For the text-containing cell, return its midpoint in (x, y) coordinate format. 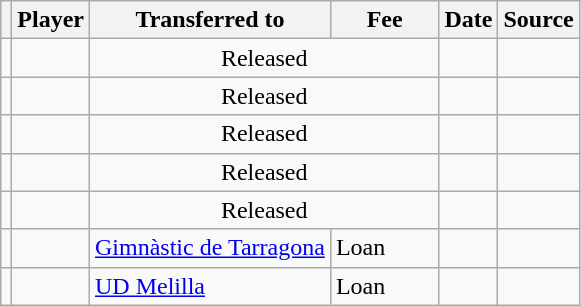
Date (468, 20)
Fee (384, 20)
Gimnàstic de Tarragona (210, 248)
Source (538, 20)
UD Melilla (210, 286)
Player (51, 20)
Transferred to (210, 20)
